For the text-containing cell, return its midpoint in (X, Y) coordinate format. 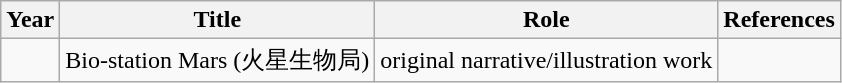
original narrative/illustration work (546, 60)
Title (218, 20)
Bio-station Mars (火星生物局) (218, 60)
Year (30, 20)
References (780, 20)
Role (546, 20)
